From the cell containing the given text, extract its center point as (x, y) coordinate. 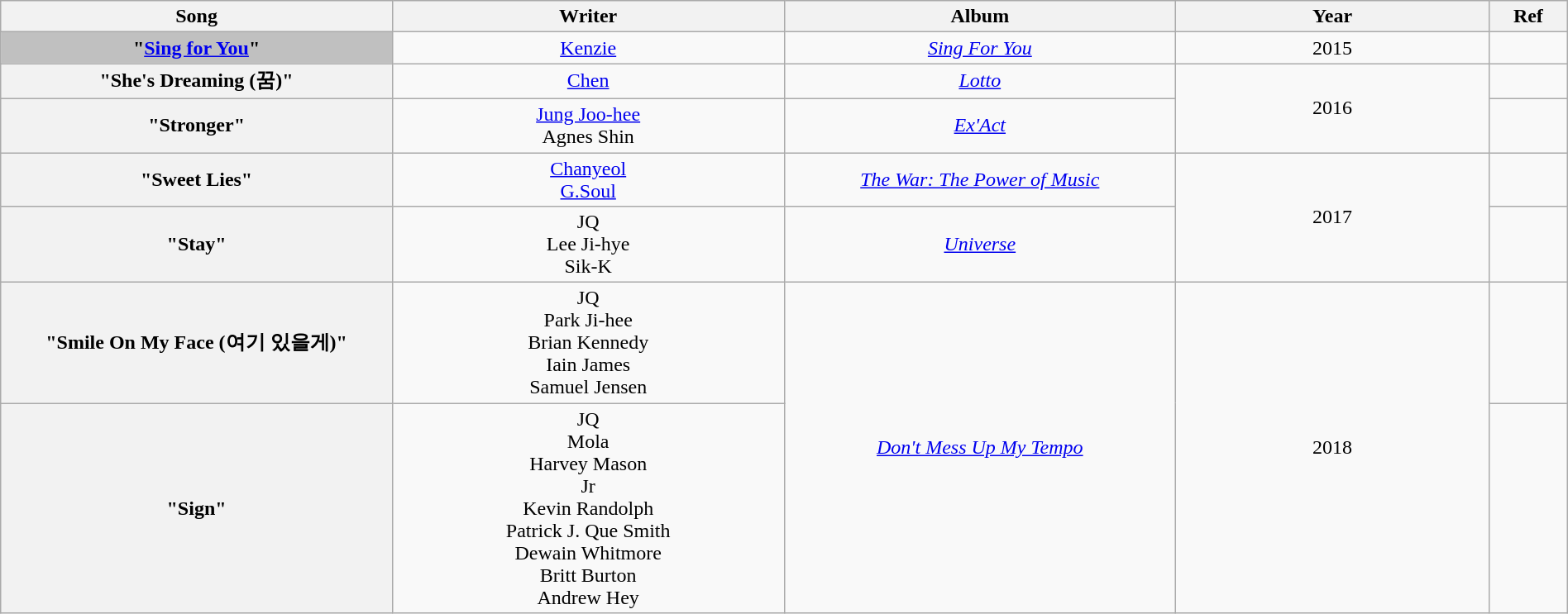
2016 (1333, 108)
Song (197, 17)
Year (1333, 17)
2015 (1333, 48)
"Stronger" (197, 126)
Universe (980, 245)
2017 (1333, 217)
Ref (1528, 17)
JQLee Ji-hyeSik-K (588, 245)
Ex'Act (980, 126)
Don't Mess Up My Tempo (980, 448)
"Sign" (197, 508)
Chen (588, 81)
The War: The Power of Music (980, 178)
Jung Joo-heeAgnes Shin (588, 126)
"She's Dreaming (꿈)" (197, 81)
"Sweet Lies" (197, 178)
"Stay" (197, 245)
JQPark Ji-heeBrian KennedyIain JamesSamuel Jensen (588, 343)
Album (980, 17)
Kenzie (588, 48)
Lotto (980, 81)
Sing For You (980, 48)
2018 (1333, 448)
ChanyeolG.Soul (588, 178)
Writer (588, 17)
"Sing for You" (197, 48)
"Smile On My Face (여기 있을게)" (197, 343)
JQMolaHarvey MasonJrKevin RandolphPatrick J. Que SmithDewain WhitmoreBritt BurtonAndrew Hey (588, 508)
